Scan for the cell matching the given text and deliver its [x, y] coordinate at center. 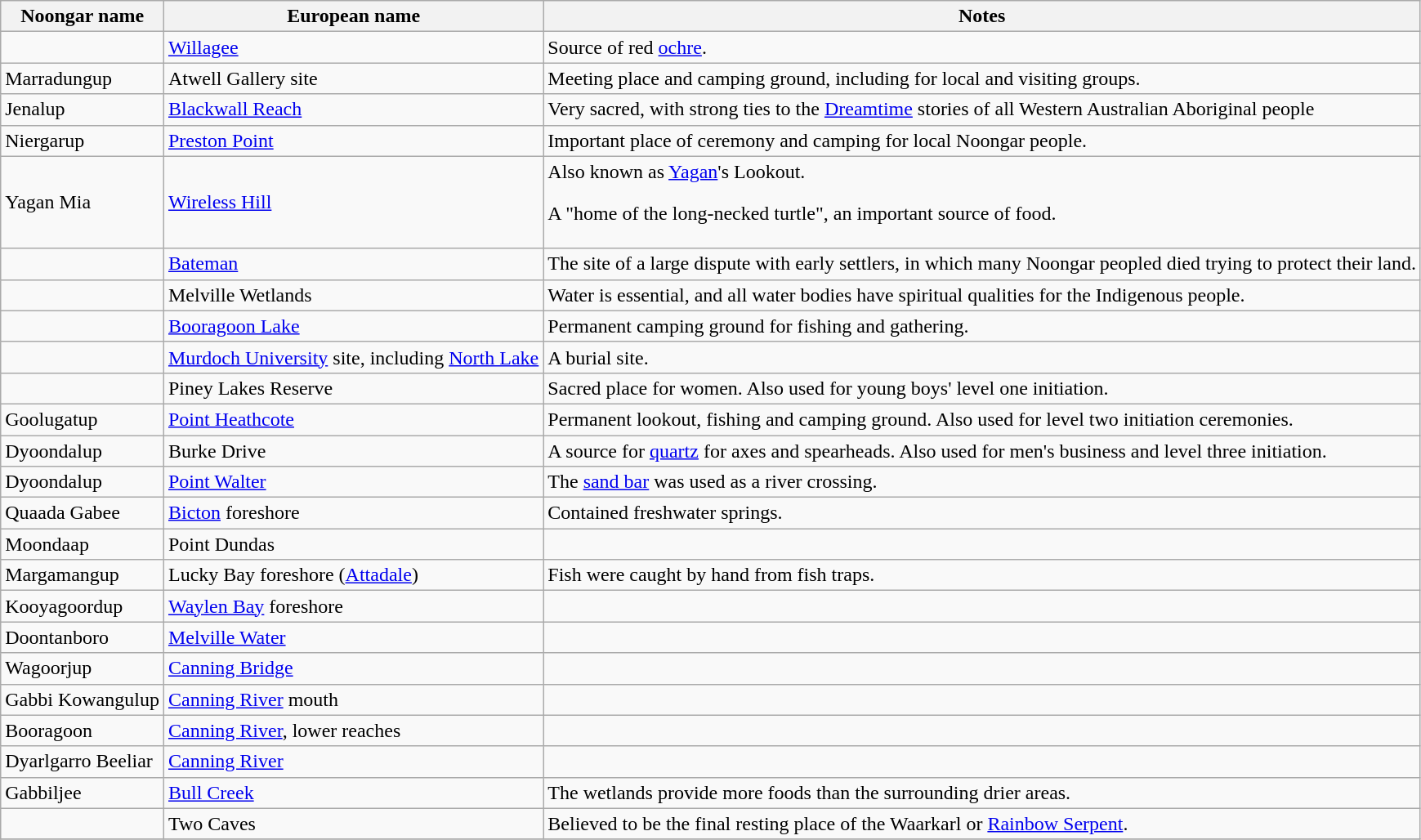
Gabbiljee [83, 793]
Willagee [353, 47]
Sacred place for women. Also used for young boys' level one initiation. [982, 388]
Bicton foreshore [353, 513]
Very sacred, with strong ties to the Dreamtime stories of all Western Australian Aboriginal people [982, 109]
Preston Point [353, 141]
Blackwall Reach [353, 109]
Meeting place and camping ground, including for local and visiting groups. [982, 78]
Canning River, lower reaches [353, 731]
Murdoch University site, including North Lake [353, 357]
Notes [982, 16]
The wetlands provide more foods than the surrounding drier areas. [982, 793]
Atwell Gallery site [353, 78]
Moondaap [83, 544]
A source for quartz for axes and spearheads. Also used for men's business and level three initiation. [982, 450]
Burke Drive [353, 450]
Canning River mouth [353, 699]
The sand bar was used as a river crossing. [982, 482]
Believed to be the final resting place of the Waarkarl or Rainbow Serpent. [982, 824]
Dyarlgarro Beeliar [83, 762]
Kooyagoordup [83, 606]
Fish were caught by hand from fish traps. [982, 575]
Bull Creek [353, 793]
European name [353, 16]
Marradungup [83, 78]
Important place of ceremony and camping for local Noongar people. [982, 141]
Lucky Bay foreshore (Attadale) [353, 575]
Canning Bridge [353, 668]
Melville Water [353, 637]
Wagoorjup [83, 668]
Point Walter [353, 482]
Gabbi Kowangulup [83, 699]
Niergarup [83, 141]
Booragoon [83, 731]
Bateman [353, 264]
Source of red ochre. [982, 47]
Point Heathcote [353, 419]
Jenalup [83, 109]
Wireless Hill [353, 203]
Water is essential, and all water bodies have spiritual qualities for the Indigenous people. [982, 295]
Permanent camping ground for fishing and gathering. [982, 326]
A burial site. [982, 357]
Yagan Mia [83, 203]
Waylen Bay foreshore [353, 606]
Doontanboro [83, 637]
Goolugatup [83, 419]
Melville Wetlands [353, 295]
Canning River [353, 762]
Noongar name [83, 16]
Quaada Gabee [83, 513]
Point Dundas [353, 544]
Booragoon Lake [353, 326]
Margamangup [83, 575]
Contained freshwater springs. [982, 513]
The site of a large dispute with early settlers, in which many Noongar peopled died trying to protect their land. [982, 264]
Two Caves [353, 824]
Piney Lakes Reserve [353, 388]
Also known as Yagan's Lookout.A "home of the long-necked turtle", an important source of food. [982, 203]
Permanent lookout, fishing and camping ground. Also used for level two initiation ceremonies. [982, 419]
